Pinpoint the cell where the given text exists, returning its [X, Y] midpoint coordinate. 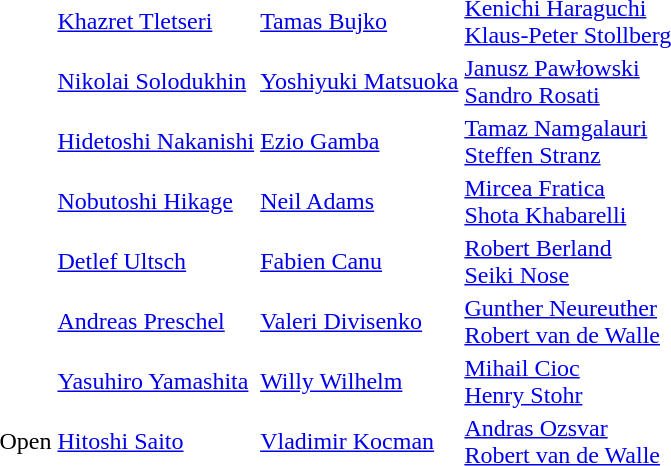
Nobutoshi Hikage [156, 202]
Neil Adams [360, 202]
Yoshiyuki Matsuoka [360, 82]
Fabien Canu [360, 262]
Willy Wilhelm [360, 382]
Andreas Preschel [156, 322]
Yasuhiro Yamashita [156, 382]
Nikolai Solodukhin [156, 82]
Detlef Ultsch [156, 262]
Valeri Divisenko [360, 322]
Ezio Gamba [360, 142]
Hidetoshi Nakanishi [156, 142]
